Detect which cell encompasses the target text, then output its (x, y) center coordinate. 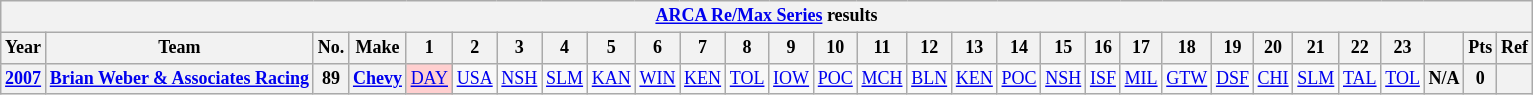
17 (1141, 48)
22 (1360, 48)
6 (658, 48)
DAY (429, 78)
15 (1064, 48)
BLN (930, 78)
ISF (1104, 78)
Make (378, 48)
10 (835, 48)
DSF (1233, 78)
1 (429, 48)
Year (24, 48)
89 (330, 78)
MCH (882, 78)
GTW (1187, 78)
N/A (1444, 78)
No. (330, 48)
CHI (1273, 78)
2 (474, 48)
3 (520, 48)
TAL (1360, 78)
16 (1104, 48)
13 (974, 48)
Team (179, 48)
8 (746, 48)
21 (1316, 48)
MIL (1141, 78)
Brian Weber & Associates Racing (179, 78)
12 (930, 48)
2007 (24, 78)
11 (882, 48)
9 (792, 48)
5 (611, 48)
14 (1019, 48)
20 (1273, 48)
Chevy (378, 78)
Ref (1515, 48)
ARCA Re/Max Series results (767, 16)
USA (474, 78)
18 (1187, 48)
KAN (611, 78)
Pts (1480, 48)
4 (565, 48)
WIN (658, 78)
7 (703, 48)
IOW (792, 78)
23 (1402, 48)
0 (1480, 78)
19 (1233, 48)
